Pinpoint the cell where the given text exists, returning its (x, y) midpoint coordinate. 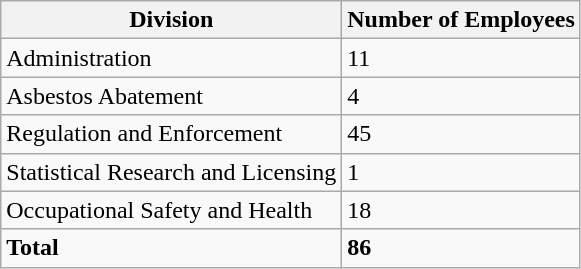
Statistical Research and Licensing (172, 172)
Number of Employees (462, 20)
Administration (172, 58)
4 (462, 96)
11 (462, 58)
Total (172, 248)
1 (462, 172)
Asbestos Abatement (172, 96)
Division (172, 20)
Regulation and Enforcement (172, 134)
86 (462, 248)
18 (462, 210)
Occupational Safety and Health (172, 210)
45 (462, 134)
